Identify which cell holds the provided text, then report its [x, y] central coordinate. 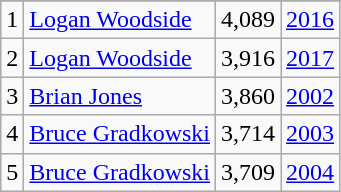
2004 [310, 172]
2017 [310, 58]
2002 [310, 96]
4,089 [248, 20]
2003 [310, 134]
3,860 [248, 96]
3,916 [248, 58]
2016 [310, 20]
3,714 [248, 134]
3 [12, 96]
3,709 [248, 172]
1 [12, 20]
5 [12, 172]
2 [12, 58]
4 [12, 134]
Brian Jones [120, 96]
